Capture the cell that displays the provided text and extract its [x, y] central coordinate. 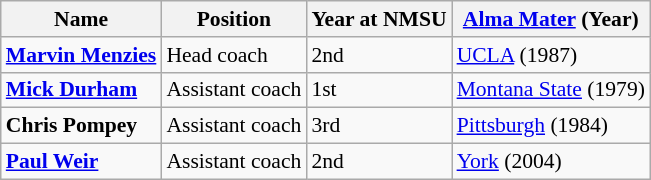
Paul Weir [82, 162]
Marvin Menzies [82, 55]
Position [234, 19]
3rd [378, 126]
Chris Pompey [82, 126]
Year at NMSU [378, 19]
Name [82, 19]
Montana State (1979) [551, 90]
Head coach [234, 55]
Mick Durham [82, 90]
UCLA (1987) [551, 55]
Pittsburgh (1984) [551, 126]
Alma Mater (Year) [551, 19]
1st [378, 90]
York (2004) [551, 162]
